Search for the cell housing the specified text and yield its [X, Y] center coordinate. 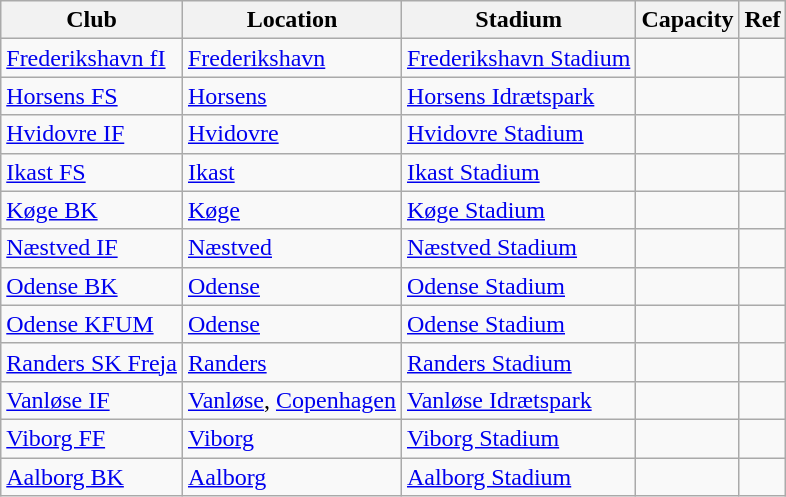
Odense BK [92, 286]
Frederikshavn fI [92, 58]
Næstved [292, 248]
Horsens [292, 96]
Ikast Stadium [518, 172]
Ikast [292, 172]
Club [92, 20]
Køge Stadium [518, 210]
Frederikshavn [292, 58]
Hvidovre IF [92, 134]
Køge BK [92, 210]
Horsens FS [92, 96]
Ref [762, 20]
Randers Stadium [518, 362]
Næstved IF [92, 248]
Viborg [292, 438]
Viborg FF [92, 438]
Vanløse, Copenhagen [292, 400]
Vanløse Idrætspark [518, 400]
Hvidovre Stadium [518, 134]
Stadium [518, 20]
Vanløse IF [92, 400]
Horsens Idrætspark [518, 96]
Odense KFUM [92, 324]
Aalborg Stadium [518, 477]
Næstved Stadium [518, 248]
Aalborg [292, 477]
Randers SK Freja [92, 362]
Viborg Stadium [518, 438]
Frederikshavn Stadium [518, 58]
Location [292, 20]
Randers [292, 362]
Aalborg BK [92, 477]
Køge [292, 210]
Hvidovre [292, 134]
Ikast FS [92, 172]
Capacity [688, 20]
